Find where the given text appears and provide that cell's center as [x, y] coordinate. 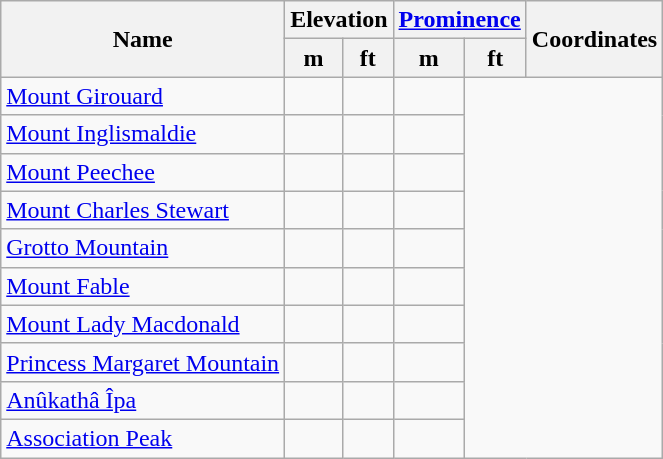
Mount Girouard [143, 96]
Mount Lady Macdonald [143, 324]
Grotto Mountain [143, 248]
Anûkathâ Îpa [143, 400]
Prominence [460, 20]
Mount Fable [143, 286]
Mount Peechee [143, 172]
Mount Inglismaldie [143, 134]
Name [143, 39]
Princess Margaret Mountain [143, 362]
Association Peak [143, 438]
Mount Charles Stewart [143, 210]
Elevation [339, 20]
Coordinates [594, 39]
